Return [x, y] of the center of cell containing provided text 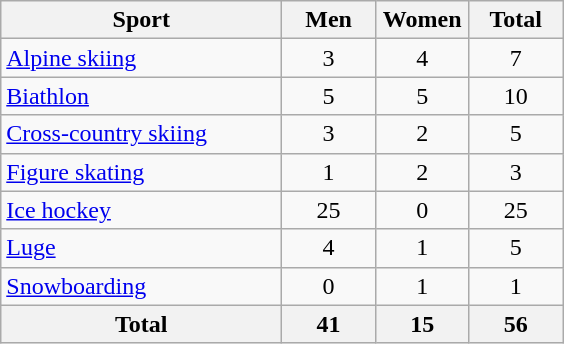
Luge [142, 248]
Figure skating [142, 172]
Sport [142, 20]
15 [422, 324]
56 [516, 324]
Ice hockey [142, 210]
10 [516, 96]
Men [329, 20]
Biathlon [142, 96]
7 [516, 58]
Women [422, 20]
Alpine skiing [142, 58]
Snowboarding [142, 286]
Cross-country skiing [142, 134]
41 [329, 324]
